Capture the cell that displays the provided text and extract its (X, Y) central coordinate. 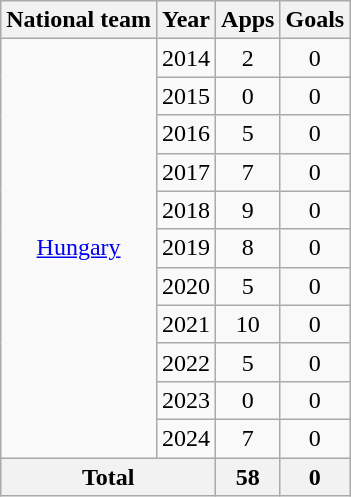
2024 (186, 438)
9 (248, 210)
2016 (186, 134)
10 (248, 324)
2023 (186, 400)
2022 (186, 362)
Apps (248, 20)
2021 (186, 324)
2019 (186, 248)
Hungary (79, 248)
Year (186, 20)
National team (79, 20)
Goals (315, 20)
2018 (186, 210)
2020 (186, 286)
2017 (186, 172)
2014 (186, 58)
2015 (186, 96)
2 (248, 58)
58 (248, 477)
Total (108, 477)
8 (248, 248)
